Output the (x, y) coordinate of the center of the cell containing the given text.  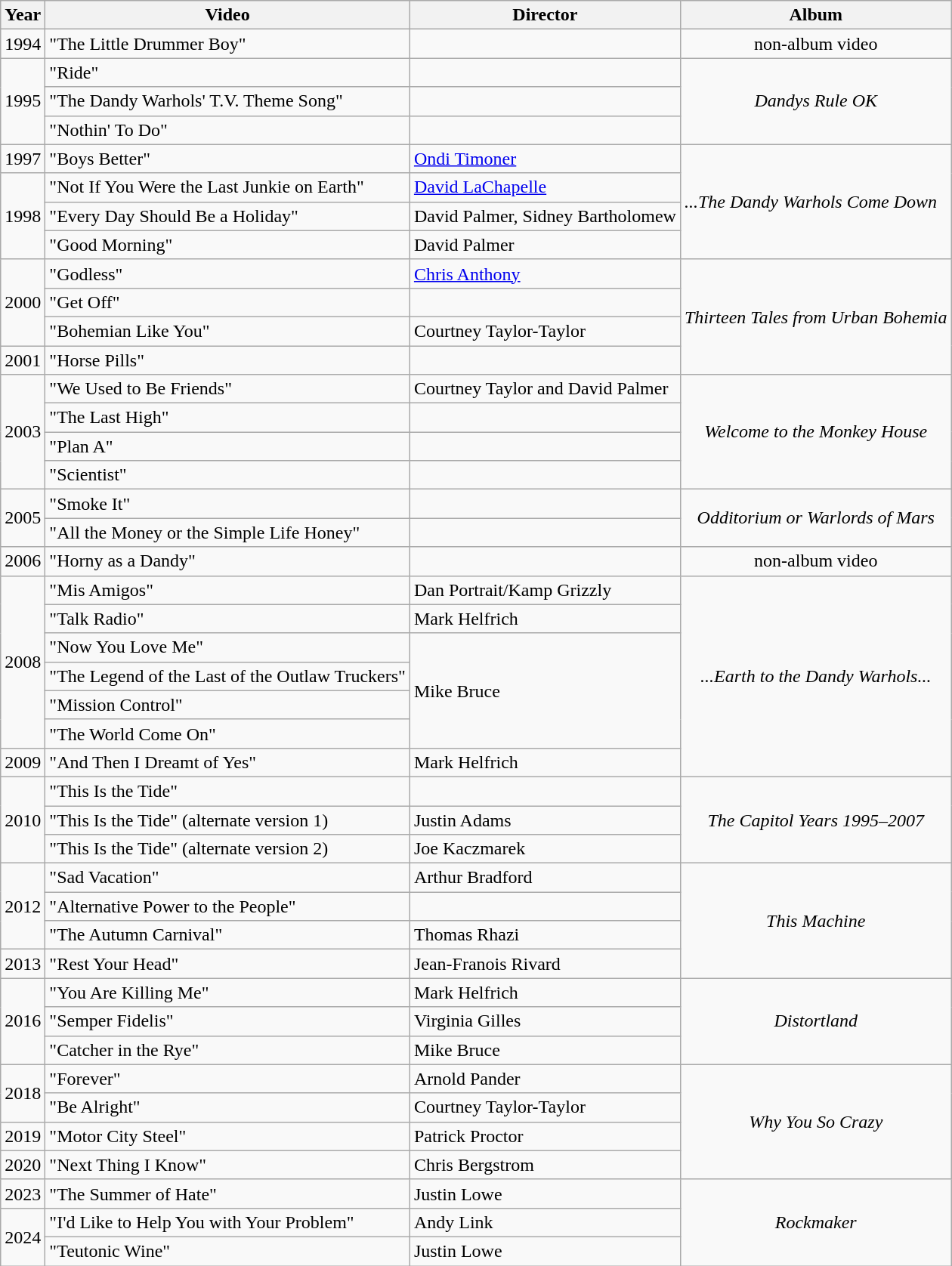
"Talk Radio" (228, 619)
"Good Morning" (228, 245)
2001 (23, 360)
Justin Adams (545, 820)
"Boys Better" (228, 159)
Jean-Franois Rivard (545, 964)
"Plan A" (228, 446)
"Bohemian Like You" (228, 331)
"Now You Love Me" (228, 647)
"Get Off" (228, 302)
Rockmaker (816, 1222)
"You Are Killing Me" (228, 993)
"Semper Fidelis" (228, 1021)
2019 (23, 1136)
1995 (23, 101)
"Be Alright" (228, 1107)
Thomas Rhazi (545, 935)
Andy Link (545, 1222)
2020 (23, 1165)
"The Last High" (228, 418)
Patrick Proctor (545, 1136)
"Motor City Steel" (228, 1136)
Welcome to the Monkey House (816, 432)
1998 (23, 216)
...Earth to the Dandy Warhols... (816, 676)
"The Legend of the Last of the Outlaw Truckers" (228, 676)
Dan Portrait/Kamp Grizzly (545, 590)
This Machine (816, 921)
"This Is the Tide" (228, 791)
2018 (23, 1093)
The Capitol Years 1995–2007 (816, 820)
"Scientist" (228, 475)
Distortland (816, 1021)
"The Little Drummer Boy" (228, 44)
...The Dandy Warhols Come Down (816, 202)
"Mission Control" (228, 705)
2016 (23, 1021)
Chris Bergstrom (545, 1165)
"Godless" (228, 273)
Chris Anthony (545, 273)
David LaChapelle (545, 187)
1994 (23, 44)
David Palmer, Sidney Bartholomew (545, 216)
"Next Thing I Know" (228, 1165)
"Every Day Should Be a Holiday" (228, 216)
David Palmer (545, 245)
2006 (23, 561)
"Forever" (228, 1079)
2012 (23, 906)
"I'd Like to Help You with Your Problem" (228, 1222)
Arnold Pander (545, 1079)
"Smoke It" (228, 504)
Why You So Crazy (816, 1122)
2023 (23, 1193)
"Horse Pills" (228, 360)
2009 (23, 762)
"The Dandy Warhols' T.V. Theme Song" (228, 101)
Arthur Bradford (545, 878)
"Not If You Were the Last Junkie on Earth" (228, 187)
"Horny as a Dandy" (228, 561)
"The Summer of Hate" (228, 1193)
"This Is the Tide" (alternate version 1) (228, 820)
"Teutonic Wine" (228, 1251)
Year (23, 15)
Thirteen Tales from Urban Bohemia (816, 316)
Video (228, 15)
"Nothin' To Do" (228, 130)
"Mis Amigos" (228, 590)
Director (545, 15)
"The World Come On" (228, 733)
Joe Kaczmarek (545, 849)
1997 (23, 159)
Dandys Rule OK (816, 101)
Virginia Gilles (545, 1021)
Album (816, 15)
"We Used to Be Friends" (228, 389)
2024 (23, 1237)
2008 (23, 662)
"All the Money or the Simple Life Honey" (228, 533)
2013 (23, 964)
"The Autumn Carnival" (228, 935)
Odditorium or Warlords of Mars (816, 518)
2000 (23, 302)
Ondi Timoner (545, 159)
"Sad Vacation" (228, 878)
"Rest Your Head" (228, 964)
"This Is the Tide" (alternate version 2) (228, 849)
2003 (23, 432)
2005 (23, 518)
"Catcher in the Rye" (228, 1050)
"Alternative Power to the People" (228, 906)
Courtney Taylor and David Palmer (545, 389)
"Ride" (228, 73)
"And Then I Dreamt of Yes" (228, 762)
2010 (23, 820)
